Find where the given text appears and provide that cell's center as [x, y] coordinate. 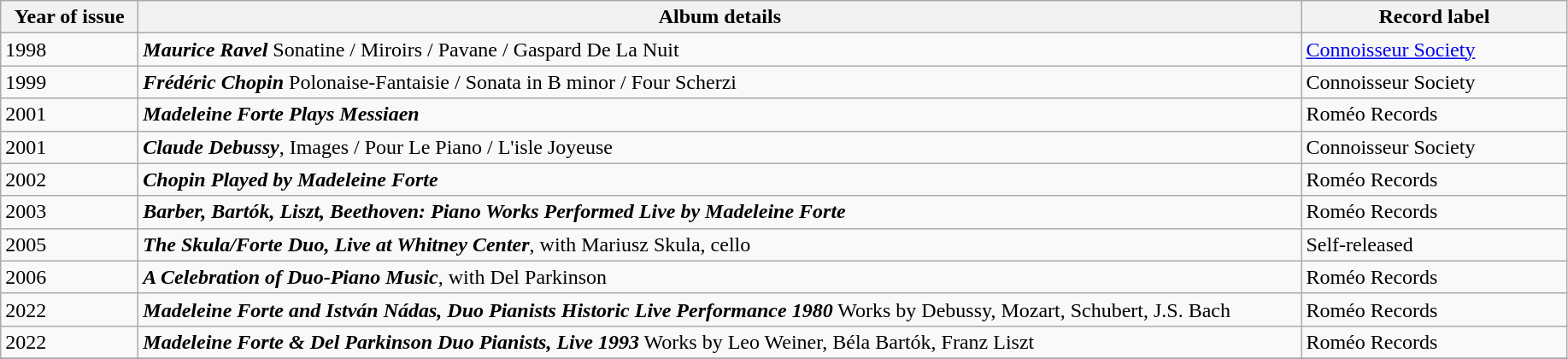
Madeleine Forte Plays Messiaen [719, 115]
A Celebration of Duo-Piano Music, with Del Parkinson [719, 277]
Album details [719, 17]
1998 [70, 50]
Chopin Played by Madeleine Forte [719, 179]
2006 [70, 277]
2003 [70, 212]
Barber, Bartók, Liszt, Beethoven: Piano Works Performed Live by Madeleine Forte [719, 212]
2005 [70, 244]
Record label [1434, 17]
Self-released [1434, 244]
Maurice Ravel Sonatine / Miroirs / Pavane / Gaspard De La Nuit [719, 50]
2002 [70, 179]
Frédéric Chopin Polonaise-Fantaisie / Sonata in B minor / Four Scherzi [719, 82]
1999 [70, 82]
Year of issue [70, 17]
Madeleine Forte & Del Parkinson Duo Pianists, Live 1993 Works by Leo Weiner, Béla Bartók, Franz Liszt [719, 342]
Madeleine Forte and István Nádas, Duo Pianists Historic Live Performance 1980 Works by Debussy, Mozart, Schubert, J.S. Bach [719, 309]
Claude Debussy, Images / Pour Le Piano / L'isle Joyeuse [719, 147]
The Skula/Forte Duo, Live at Whitney Center, with Mariusz Skula, cello [719, 244]
